Find where the given text appears and provide that cell's center as (x, y) coordinate. 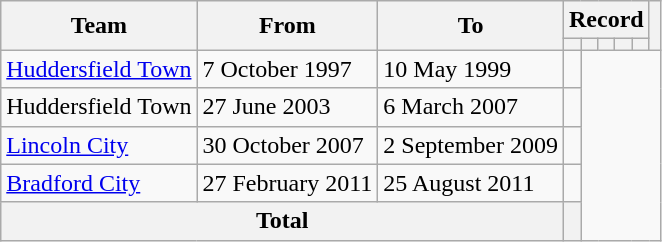
Bradford City (99, 183)
27 February 2011 (288, 183)
Team (99, 26)
Total (282, 221)
27 June 2003 (288, 107)
7 October 1997 (288, 69)
From (288, 26)
10 May 1999 (471, 69)
To (471, 26)
Lincoln City (99, 145)
2 September 2009 (471, 145)
25 August 2011 (471, 183)
30 October 2007 (288, 145)
Record (607, 20)
6 March 2007 (471, 107)
